Scan for the cell matching the given text and deliver its (X, Y) coordinate at center. 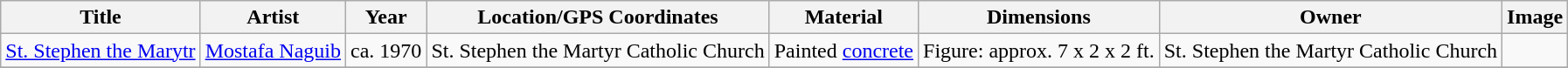
Owner (1330, 17)
Image (1535, 17)
Title (101, 17)
St. Stephen the Marytr (101, 51)
Material (843, 17)
Mostafa Naguib (273, 51)
Year (385, 17)
Figure: approx. 7 x 2 x 2 ft. (1039, 51)
Dimensions (1039, 17)
ca. 1970 (385, 51)
Artist (273, 17)
Painted concrete (843, 51)
Location/GPS Coordinates (598, 17)
